Detect which cell encompasses the target text, then output its [X, Y] center coordinate. 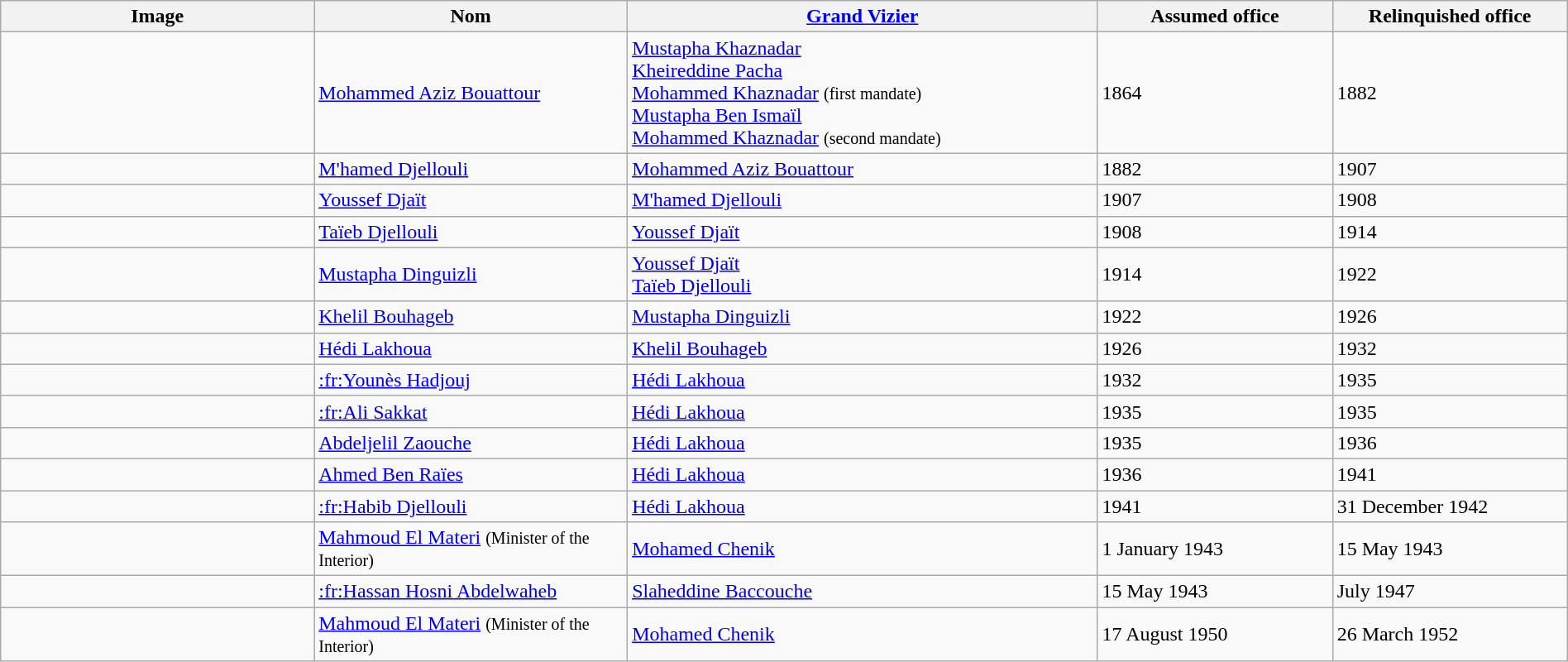
Assumed office [1215, 17]
Ahmed Ben Raïes [471, 474]
Youssef DjaïtTaïeb Djellouli [863, 275]
:fr:Habib Djellouli [471, 506]
Abdeljelil Zaouche [471, 443]
:fr:Younès Hadjouj [471, 380]
:fr:Ali Sakkat [471, 411]
:fr:Hassan Hosni Abdelwaheb [471, 592]
Nom [471, 17]
1 January 1943 [1215, 549]
Taïeb Djellouli [471, 232]
17 August 1950 [1215, 634]
31 December 1942 [1450, 506]
Image [157, 17]
Mustapha KhaznadarKheireddine PachaMohammed Khaznadar (first mandate)Mustapha Ben IsmaïlMohammed Khaznadar (second mandate) [863, 93]
Grand Vizier [863, 17]
July 1947 [1450, 592]
Relinquished office [1450, 17]
1864 [1215, 93]
Slaheddine Baccouche [863, 592]
26 March 1952 [1450, 634]
